Output the (x, y) coordinate of the center of the cell containing the given text.  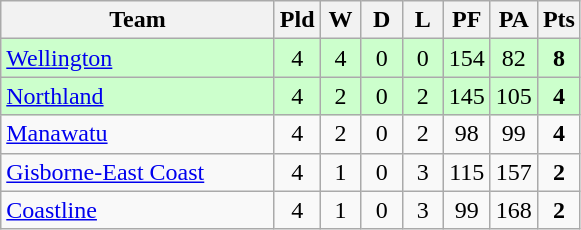
115 (466, 172)
98 (466, 134)
154 (466, 58)
168 (514, 210)
Pts (558, 20)
8 (558, 58)
145 (466, 96)
PF (466, 20)
Gisborne-East Coast (138, 172)
D (382, 20)
157 (514, 172)
PA (514, 20)
Team (138, 20)
82 (514, 58)
L (422, 20)
Coastline (138, 210)
Pld (297, 20)
Manawatu (138, 134)
Wellington (138, 58)
105 (514, 96)
W (340, 20)
Northland (138, 96)
